Detect which cell encompasses the target text, then output its (X, Y) center coordinate. 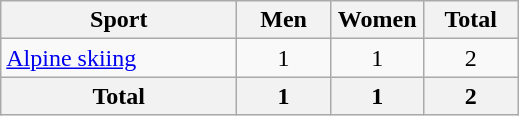
Men (284, 20)
Women (377, 20)
Sport (119, 20)
Alpine skiing (119, 58)
